Extract the (x, y) coordinate from the center of the cell holding the provided text.  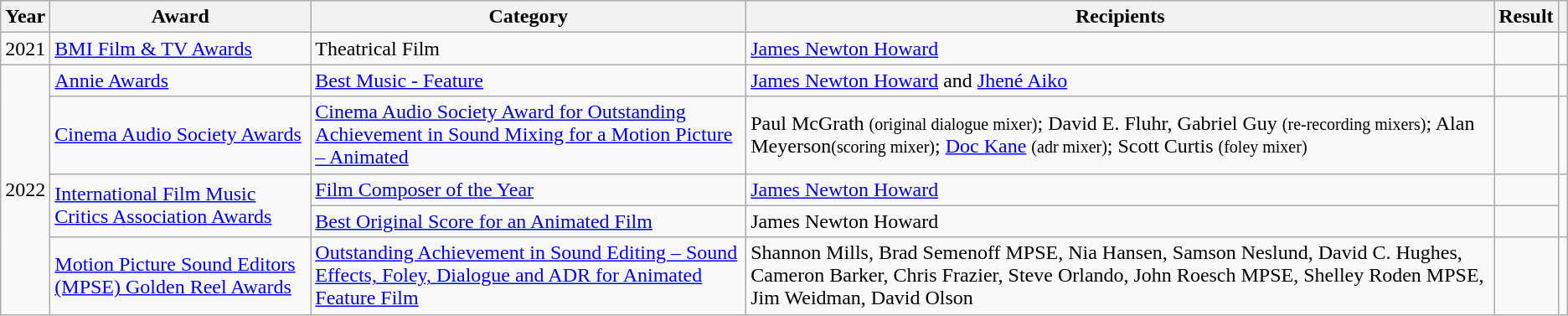
Best Original Score for an Animated Film (529, 221)
Award (181, 17)
Theatrical Film (529, 49)
Motion Picture Sound Editors (MPSE) Golden Reel Awards (181, 276)
Cinema Audio Society Award for Outstanding Achievement in Sound Mixing for a Motion Picture – Animated (529, 135)
Annie Awards (181, 80)
International Film Music Critics Association Awards (181, 205)
Result (1526, 17)
James Newton Howard and Jhené Aiko (1121, 80)
BMI Film & TV Awards (181, 49)
2021 (25, 49)
Category (529, 17)
Film Composer of the Year (529, 189)
Recipients (1121, 17)
2022 (25, 189)
Best Music - Feature (529, 80)
Cinema Audio Society Awards (181, 135)
Year (25, 17)
Outstanding Achievement in Sound Editing – Sound Effects, Foley, Dialogue and ADR for Animated Feature Film (529, 276)
